Search for the cell housing the specified text and yield its [X, Y] center coordinate. 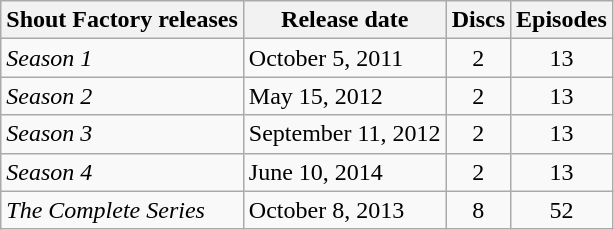
Season 4 [122, 172]
May 15, 2012 [344, 96]
Episodes [562, 20]
September 11, 2012 [344, 134]
Season 3 [122, 134]
Discs [478, 20]
52 [562, 210]
June 10, 2014 [344, 172]
Shout Factory releases [122, 20]
October 5, 2011 [344, 58]
8 [478, 210]
October 8, 2013 [344, 210]
The Complete Series [122, 210]
Season 2 [122, 96]
Season 1 [122, 58]
Release date [344, 20]
